Return the [X, Y] coordinate for the center point of the cell that contains the specified text.  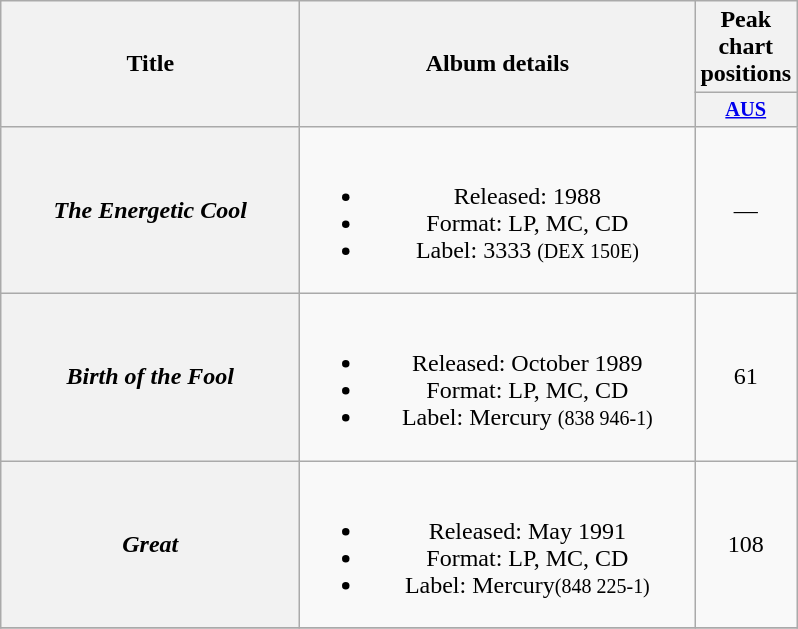
61 [746, 378]
Released: 1988Format: LP, MC, CDLabel: 3333 (DEX 150E) [498, 210]
Great [150, 544]
Title [150, 64]
Album details [498, 64]
108 [746, 544]
The Energetic Cool [150, 210]
Peak chartpositions [746, 47]
AUS [746, 110]
Released: October 1989Format: LP, MC, CDLabel: Mercury (838 946-1) [498, 378]
— [746, 210]
Birth of the Fool [150, 378]
Released: May 1991Format: LP, MC, CDLabel: Mercury(848 225-1) [498, 544]
